Detect which cell encompasses the target text, then output its [X, Y] center coordinate. 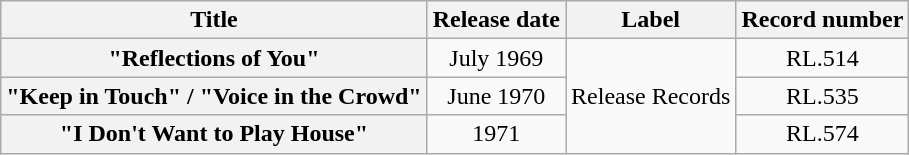
RL.535 [822, 96]
1971 [496, 134]
Record number [822, 20]
Release date [496, 20]
"I Don't Want to Play House" [214, 134]
"Reflections of You" [214, 58]
Label [651, 20]
RL.514 [822, 58]
"Keep in Touch" / "Voice in the Crowd" [214, 96]
July 1969 [496, 58]
June 1970 [496, 96]
Title [214, 20]
RL.574 [822, 134]
Release Records [651, 96]
